Pinpoint the cell where the given text exists, returning its [x, y] midpoint coordinate. 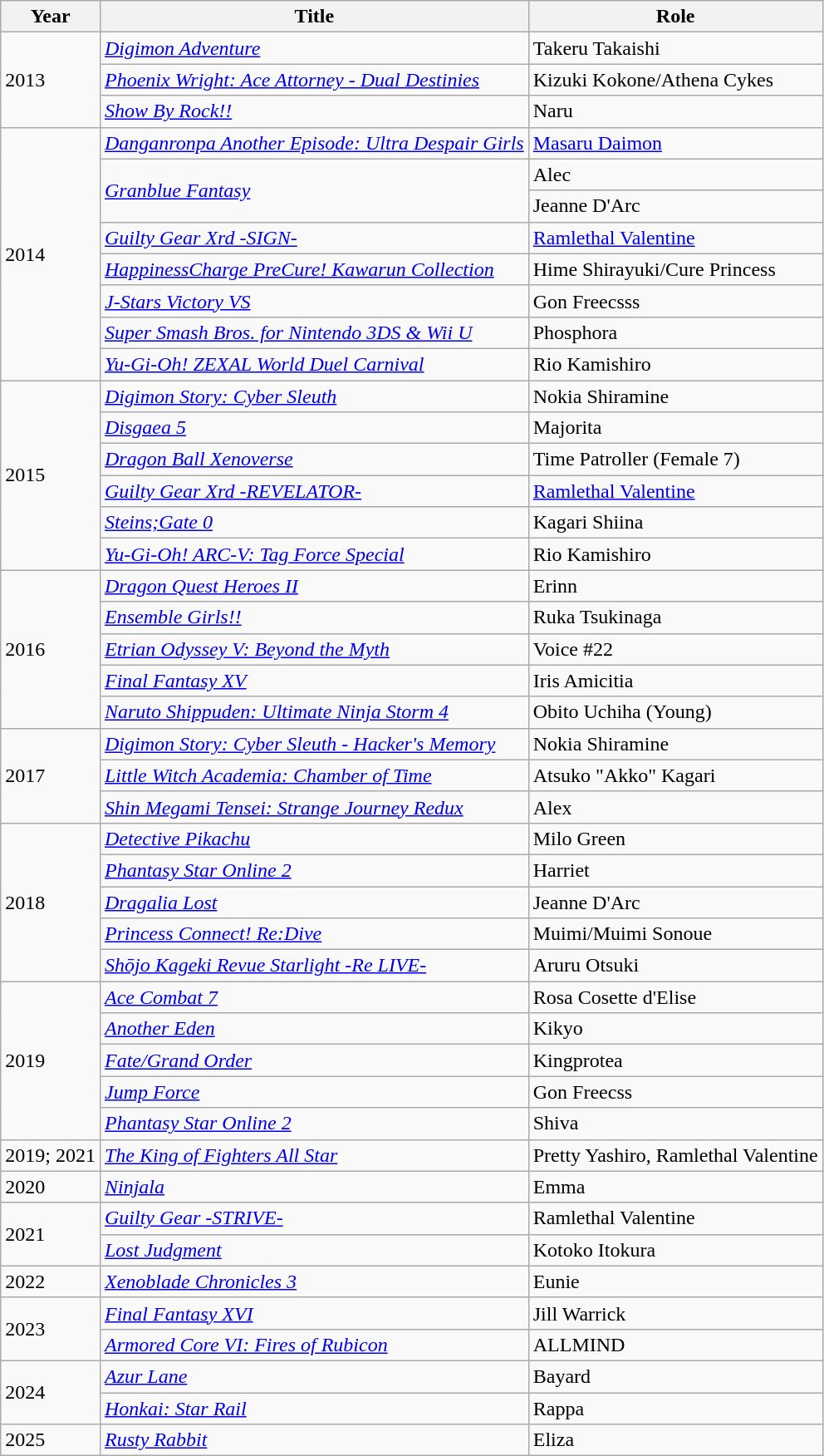
Digimon Story: Cyber Sleuth - Hacker's Memory [314, 744]
Dragon Ball Xenoverse [314, 460]
Erinn [675, 586]
Princess Connect! Re:Dive [314, 934]
Kotoko Itokura [675, 1250]
Jill Warrick [675, 1313]
2022 [51, 1281]
Alex [675, 807]
2020 [51, 1187]
Takeru Takaishi [675, 48]
Guilty Gear Xrd -SIGN- [314, 238]
Naru [675, 111]
2019 [51, 1060]
Rosa Cosette d'Elise [675, 997]
Gon Freecss [675, 1092]
Shin Megami Tensei: Strange Journey Redux [314, 807]
Lost Judgment [314, 1250]
Aruru Otsuki [675, 966]
Eunie [675, 1281]
2017 [51, 775]
Steins;Gate 0 [314, 523]
ALLMIND [675, 1345]
Pretty Yashiro, Ramlethal Valentine [675, 1155]
Kagari Shiina [675, 523]
Danganronpa Another Episode: Ultra Despair Girls [314, 143]
2019; 2021 [51, 1155]
2013 [51, 80]
Dragon Quest Heroes II [314, 586]
2018 [51, 902]
Little Witch Academia: Chamber of Time [314, 775]
Dragalia Lost [314, 902]
Ninjala [314, 1187]
2015 [51, 475]
Another Eden [314, 1029]
Hime Shirayuki/Cure Princess [675, 269]
Granblue Fantasy [314, 190]
Shōjo Kageki Revue Starlight -Re LIVE- [314, 966]
Muimi/Muimi Sonoue [675, 934]
Atsuko "Akko" Kagari [675, 775]
2014 [51, 253]
Ruka Tsukinaga [675, 617]
Rappa [675, 1409]
HappinessCharge PreCure! Kawarun Collection [314, 269]
Majorita [675, 428]
Harriet [675, 870]
Kikyo [675, 1029]
Guilty Gear Xrd -REVELATOR- [314, 491]
Yu-Gi-Oh! ARC-V: Tag Force Special [314, 554]
Kizuki Kokone/Athena Cykes [675, 80]
Shiva [675, 1124]
The King of Fighters All Star [314, 1155]
Naruto Shippuden: Ultimate Ninja Storm 4 [314, 712]
Ensemble Girls!! [314, 617]
Super Smash Bros. for Nintendo 3DS & Wii U [314, 332]
Phosphora [675, 332]
Alec [675, 175]
Show By Rock!! [314, 111]
2024 [51, 1392]
Final Fantasy XVI [314, 1313]
Armored Core VI: Fires of Rubicon [314, 1345]
Digimon Story: Cyber Sleuth [314, 396]
Bayard [675, 1376]
2016 [51, 649]
Detective Pikachu [314, 839]
Masaru Daimon [675, 143]
Disgaea 5 [314, 428]
Ace Combat 7 [314, 997]
Emma [675, 1187]
J-Stars Victory VS [314, 301]
2021 [51, 1234]
Azur Lane [314, 1376]
Yu-Gi-Oh! ZEXAL World Duel Carnival [314, 364]
Obito Uchiha (Young) [675, 712]
Phoenix Wright: Ace Attorney - Dual Destinies [314, 80]
Gon Freecsss [675, 301]
Year [51, 17]
Milo Green [675, 839]
Voice #22 [675, 649]
Iris Amicitia [675, 681]
Digimon Adventure [314, 48]
2025 [51, 1440]
Fate/Grand Order [314, 1060]
Final Fantasy XV [314, 681]
Rusty Rabbit [314, 1440]
Guilty Gear -STRIVE- [314, 1218]
Title [314, 17]
Honkai: Star Rail [314, 1409]
Xenoblade Chronicles 3 [314, 1281]
Jump Force [314, 1092]
Time Patroller (Female 7) [675, 460]
Role [675, 17]
Eliza [675, 1440]
Kingprotea [675, 1060]
Etrian Odyssey V: Beyond the Myth [314, 649]
2023 [51, 1329]
